Pinpoint the cell where the given text exists, returning its (X, Y) midpoint coordinate. 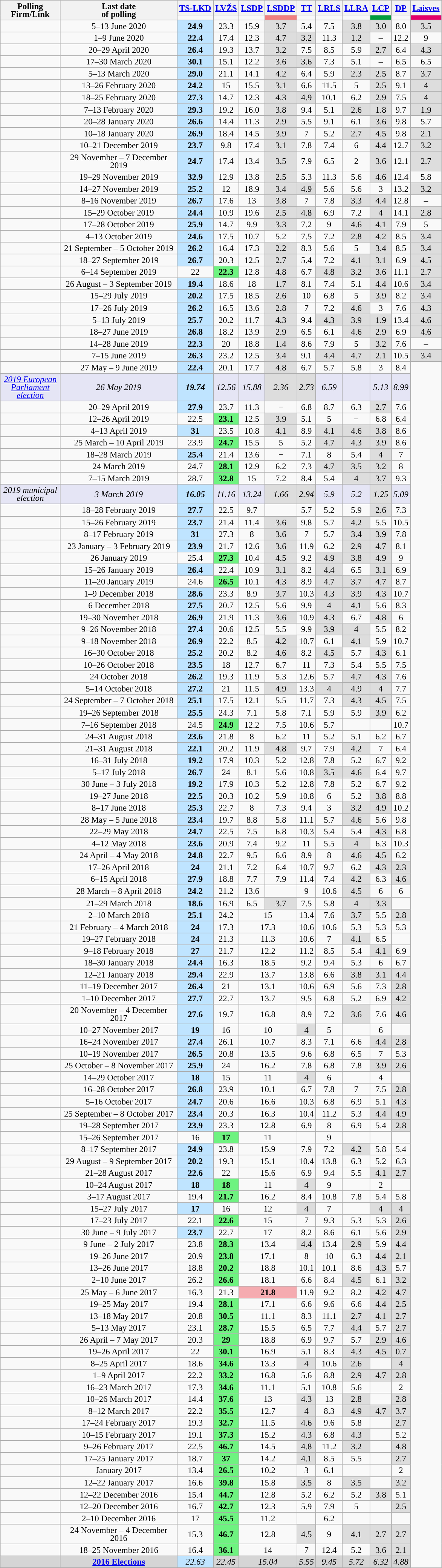
16–31 July 2018 (119, 760)
4–13 October 2019 (119, 237)
25.5 (195, 713)
14.2 (268, 1459)
13.24 (252, 494)
18.2 (226, 332)
6 December 2018 (119, 606)
21–31 August 2018 (119, 748)
10–19 November 2017 (119, 1054)
19–26 September 2018 (119, 713)
8–17 June 2018 (119, 808)
19–26 June 2017 (119, 1256)
19–25 May 2017 (119, 1304)
2.94 (306, 494)
18.4 (226, 133)
24 March 2019 (119, 467)
18–25 November 2016 (119, 1550)
26 August – 3 September 2019 (119, 284)
27 May – 9 June 2019 (119, 367)
2016 Elections (119, 1562)
12–22 December 2016 (119, 1495)
15.6 (268, 1173)
16.05 (195, 494)
1.66 (281, 494)
5–14 October 2018 (119, 689)
13.9 (252, 332)
22–29 May 2018 (119, 832)
14 (268, 1550)
27.5 (195, 606)
5–13 June 2020 (119, 26)
8–17 February 2019 (119, 534)
15–26 February 2019 (119, 522)
5.72 (356, 1562)
4–13 April 2019 (119, 431)
21–29 March 2018 (119, 903)
3.0 (381, 26)
17.6 (226, 201)
Last dateof polling (119, 11)
19–27 June 2018 (119, 796)
20 (226, 344)
LRLS (329, 8)
30 June – 3 July 2018 (119, 784)
28.3 (226, 1244)
1–9 April 2017 (119, 1375)
5.55 (306, 1562)
10–26 March 2017 (119, 1399)
18–28 March 2019 (119, 455)
16–23 March 2017 (119, 1387)
45.5 (226, 1518)
17–26 July 2019 (119, 308)
15–26 September 2017 (119, 1137)
32.9 (195, 177)
10–24 August 2017 (119, 1185)
19–29 November 2019 (119, 177)
12–26 April 2019 (119, 419)
18.7 (195, 1459)
16.5 (226, 308)
32.8 (226, 479)
5–13 July 2019 (119, 320)
2019 municipal election (30, 494)
28 May – 5 June 2018 (119, 820)
44.7 (226, 1495)
5–17 July 2018 (119, 772)
LCP (381, 8)
24–31 August 2018 (119, 736)
17–30 March 2020 (119, 62)
11–20 January 2019 (119, 582)
3–17 August 2017 (119, 1197)
24 April – 4 May 2018 (119, 855)
26.1 (226, 1042)
24 September – 7 October 2018 (119, 701)
Laisves (426, 8)
13.2 (401, 189)
25 May – 6 June 2017 (119, 1292)
1.7 (281, 284)
TT (306, 8)
22.45 (226, 1562)
5.13 (381, 387)
1.2 (356, 38)
26 January 2019 (119, 558)
LSDDP (281, 8)
11–19 December 2017 (119, 987)
TS-LKD (195, 8)
12–21 January 2018 (119, 974)
15.2 (268, 1435)
20.7 (226, 606)
19–30 November 2018 (119, 617)
DP (401, 8)
15–29 July 2019 (119, 296)
19.1 (195, 1435)
22.9 (226, 974)
2–10 March 2018 (119, 915)
20.1 (226, 367)
15.3 (195, 1534)
6–15 April 2018 (119, 880)
17–24 February 2017 (119, 1423)
16–28 October 2017 (119, 1090)
26 April – 7 May 2017 (119, 1340)
26 May 2019 (119, 387)
18–30 January 2018 (119, 963)
1.8 (381, 110)
2.2 (281, 248)
21 February – 4 March 2018 (119, 927)
8–25 April 2017 (119, 1363)
2–10 June 2017 (119, 1280)
19 (195, 1030)
27 (195, 951)
19–26 April 2017 (119, 1352)
30 June – 9 July 2017 (119, 1233)
4–12 May 2018 (119, 844)
8–16 November 2019 (119, 201)
10–18 January 2020 (119, 133)
39.8 (226, 1482)
10–21 December 2019 (119, 145)
25 March – 10 April 2019 (119, 443)
25 October – 8 November 2017 (119, 1066)
24.5 (195, 725)
LLRA (356, 8)
15.4 (195, 1495)
29 (226, 1340)
9–18 November 2018 (119, 641)
10–15 February 2017 (119, 1435)
29 August – 9 September 2017 (119, 1161)
0.7 (401, 1352)
17.7 (252, 367)
14–28 June 2019 (119, 344)
8.0 (401, 26)
19–27 February 2018 (119, 939)
12–20 December 2016 (119, 1506)
15.04 (268, 1562)
22.63 (195, 1562)
1.25 (381, 494)
2.36 (281, 387)
5.09 (401, 494)
16.7 (195, 1506)
9.45 (329, 1562)
Polling Firm/Link (30, 11)
24 October 2018 (119, 677)
20 November – 4 December 2017 (119, 1014)
21.9 (226, 617)
10–26 October 2018 (119, 665)
23 January – 3 February 2019 (119, 546)
27.6 (195, 1014)
18–28 February 2019 (119, 510)
LVŽS (226, 8)
28.6 (195, 594)
23.2 (226, 356)
9 June – 2 July 2017 (119, 1244)
5–16 October 2017 (119, 1101)
35.5 (226, 1411)
6.32 (381, 1562)
13–26 February 2020 (119, 86)
21–28 August 2017 (119, 1173)
13–18 May 2017 (119, 1316)
32.7 (226, 1423)
17–26 April 2018 (119, 867)
16–24 November 2017 (119, 1042)
19.74 (195, 387)
17–25 January 2017 (119, 1459)
January 2017 (119, 1471)
29 November – 7 December 2019 (119, 161)
29.4 (195, 974)
7–15 June 2019 (119, 356)
42.7 (226, 1506)
20–29 April 2020 (119, 50)
12.56 (226, 387)
14–29 October 2017 (119, 1078)
18–27 June 2019 (119, 332)
1.4 (281, 344)
16.0 (252, 110)
18.1 (268, 1280)
29.0 (195, 74)
24 November – 4 December 2016 (119, 1534)
8–12 March 2017 (119, 1411)
20–28 January 2020 (119, 121)
2.73 (306, 387)
2–10 December 2016 (119, 1518)
36.1 (226, 1550)
21.2 (226, 891)
19–28 September 2017 (119, 1125)
5–13 May 2017 (119, 1328)
25.7 (195, 320)
1–9 June 2020 (119, 38)
16–30 October 2018 (119, 653)
37.3 (226, 1435)
14–27 November 2019 (119, 189)
12–22 January 2017 (119, 1482)
11.16 (226, 494)
2019 European Parliament election (30, 387)
17–28 October 2019 (119, 225)
15–26 January 2019 (119, 570)
29.3 (195, 110)
18–25 February 2020 (119, 98)
28 March – 8 April 2018 (119, 891)
24.3 (226, 713)
10–27 November 2017 (119, 1030)
3 March 2019 (119, 494)
24.8 (195, 855)
19.6 (252, 213)
15–27 July 2017 (119, 1209)
9–26 February 2017 (119, 1447)
8.99 (401, 387)
30.5 (226, 1316)
7–13 February 2020 (119, 110)
37 (226, 1459)
13.1 (268, 987)
17–23 July 2017 (119, 1221)
18–27 September 2019 (119, 260)
5–13 March 2020 (119, 74)
9–18 February 2018 (119, 951)
20–29 April 2019 (119, 407)
25 September – 8 October 2017 (119, 1114)
27.2 (195, 689)
7–15 March 2019 (119, 479)
15–29 October 2019 (119, 213)
37.6 (226, 1399)
13–26 June 2017 (119, 1268)
1–9 December 2018 (119, 594)
21 September – 5 October 2019 (119, 248)
13.5 (268, 1054)
26.3 (195, 356)
15.88 (252, 387)
15.8 (268, 1482)
9–26 November 2018 (119, 629)
33.2 (226, 1375)
18.9 (252, 189)
8–17 September 2017 (119, 1149)
4.88 (401, 1562)
7–16 September 2018 (119, 725)
LSDP (252, 8)
6–14 September 2019 (119, 272)
25.3 (195, 808)
6.59 (329, 387)
1–10 December 2017 (119, 998)
